Capture the cell that displays the provided text and extract its (x, y) central coordinate. 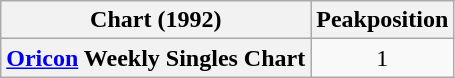
Chart (1992) (156, 20)
1 (382, 58)
Peakposition (382, 20)
Oricon Weekly Singles Chart (156, 58)
